Capture the cell that displays the provided text and extract its [x, y] central coordinate. 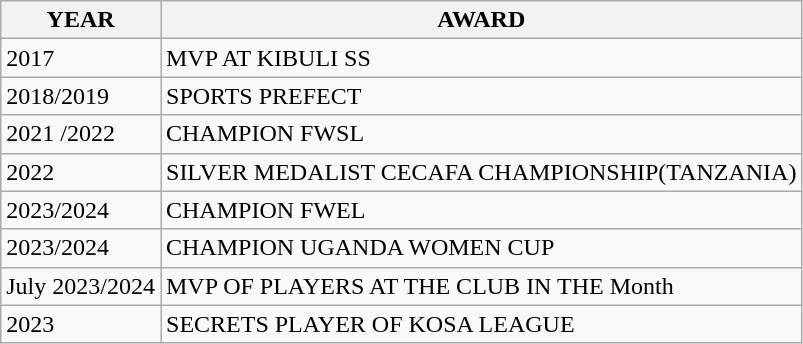
2023 [81, 324]
SECRETS PLAYER OF KOSA LEAGUE [480, 324]
CHAMPION UGANDA WOMEN CUP [480, 248]
MVP OF PLAYERS AT THE CLUB IN THE Month [480, 286]
YEAR [81, 20]
SPORTS PREFECT [480, 96]
SILVER MEDALIST CECAFA CHAMPIONSHIP(TANZANIA) [480, 172]
2018/2019 [81, 96]
2021 /2022 [81, 134]
AWARD [480, 20]
MVP AT KIBULI SS [480, 58]
CHAMPION FWSL [480, 134]
2017 [81, 58]
2022 [81, 172]
July 2023/2024 [81, 286]
CHAMPION FWEL [480, 210]
